Output the [x, y] coordinate of the center of the cell containing the given text.  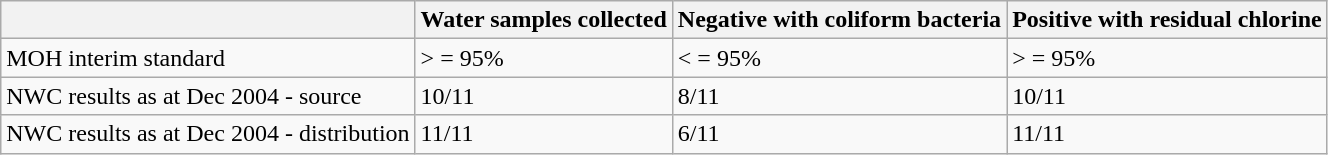
8/11 [839, 96]
NWC results as at Dec 2004 - distribution [208, 134]
Positive with residual chlorine [1168, 20]
Negative with coliform bacteria [839, 20]
< = 95% [839, 58]
6/11 [839, 134]
NWC results as at Dec 2004 - source [208, 96]
Water samples collected [544, 20]
MOH interim standard [208, 58]
